Output the (X, Y) coordinate of the center of the cell containing the given text.  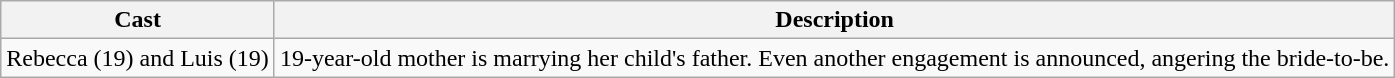
Description (834, 20)
19-year-old mother is marrying her child's father. Even another engagement is announced, angering the bride-to-be. (834, 58)
Rebecca (19) and Luis (19) (138, 58)
Cast (138, 20)
